Pinpoint the cell where the given text exists, returning its [X, Y] midpoint coordinate. 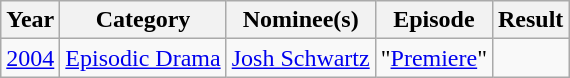
Episode [434, 20]
Nominee(s) [300, 20]
Josh Schwartz [300, 58]
"Premiere" [434, 58]
2004 [30, 58]
Year [30, 20]
Episodic Drama [143, 58]
Result [530, 20]
Category [143, 20]
